For the text-containing cell, return its midpoint in [x, y] coordinate format. 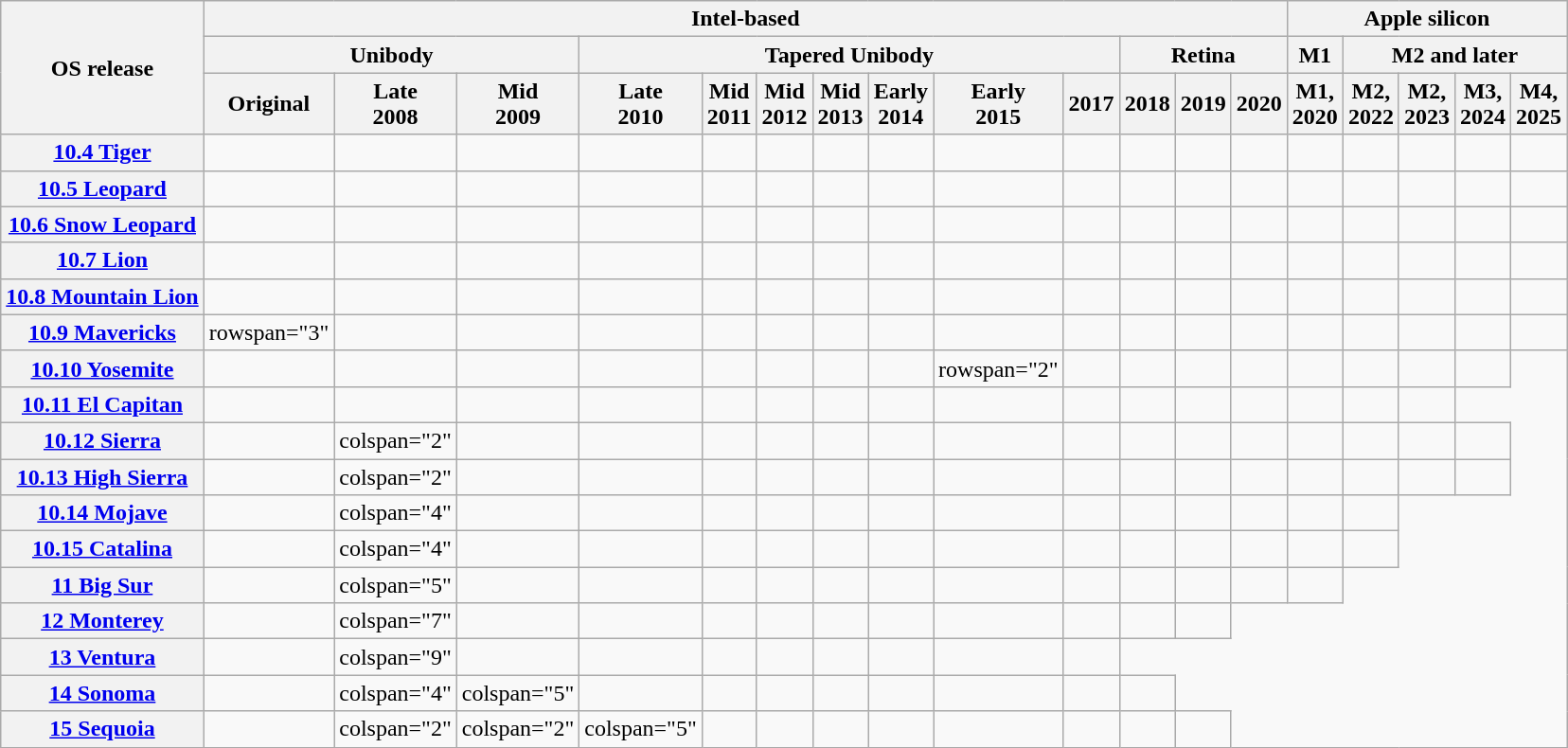
10.9 Mavericks [102, 332]
Retina [1203, 55]
10.7 Lion [102, 260]
M4,2025 [1540, 104]
M3,2024 [1483, 104]
Original [269, 104]
Early2014 [900, 104]
10.15 Catalina [102, 549]
10.5 Leopard [102, 188]
10.13 High Sierra [102, 476]
Tapered Unibody [849, 55]
Early2015 [999, 104]
Mid2009 [518, 104]
Late2008 [396, 104]
Late2010 [641, 104]
14 Sonoma [102, 693]
M2,2022 [1371, 104]
13 Ventura [102, 657]
2018 [1148, 104]
rowspan="3" [269, 332]
15 Sequoia [102, 729]
10.10 Yosemite [102, 368]
M1 [1314, 55]
colspan="9" [396, 657]
10.12 Sierra [102, 440]
Mid2012 [784, 104]
2019 [1203, 104]
10.6 Snow Leopard [102, 224]
10.8 Mountain Lion [102, 296]
colspan="7" [396, 621]
Mid2013 [841, 104]
Mid2011 [729, 104]
10.4 Tiger [102, 152]
10.11 El Capitan [102, 404]
2020 [1259, 104]
rowspan="2" [999, 368]
M2 and later [1454, 55]
Apple silicon [1426, 19]
10.14 Mojave [102, 513]
Intel-based [745, 19]
12 Monterey [102, 621]
Unibody [392, 55]
OS release [102, 68]
M1,2020 [1314, 104]
M2,2023 [1426, 104]
11 Big Sur [102, 585]
2017 [1091, 104]
